Determine the [X, Y] coordinate at the center of the cell enclosing the given text.  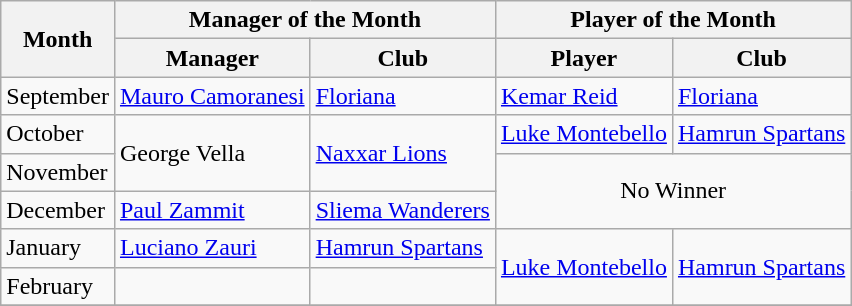
George Vella [212, 153]
Manager [212, 58]
Player [584, 58]
September [58, 96]
Naxxar Lions [402, 153]
October [58, 134]
No Winner [672, 191]
Manager of the Month [304, 20]
Paul Zammit [212, 210]
Mauro Camoranesi [212, 96]
Kemar Reid [584, 96]
Luciano Zauri [212, 248]
November [58, 172]
Sliema Wanderers [402, 210]
Player of the Month [672, 20]
January [58, 248]
Month [58, 39]
December [58, 210]
February [58, 286]
